Detect which cell encompasses the target text, then output its (X, Y) center coordinate. 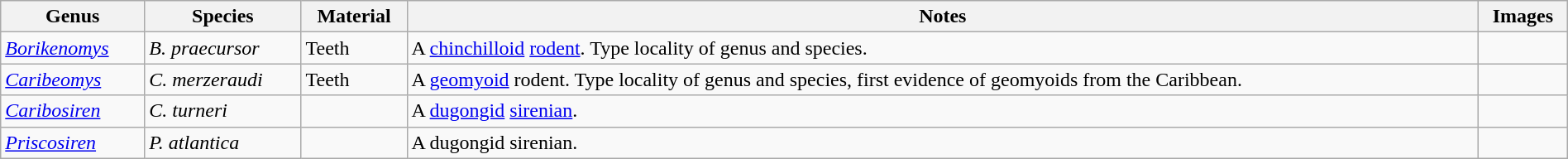
C. turneri (223, 111)
Images (1523, 17)
Caribosiren (73, 111)
C. merzeraudi (223, 79)
B. praecursor (223, 48)
Notes (943, 17)
Caribeomys (73, 79)
Borikenomys (73, 48)
A chinchilloid rodent. Type locality of genus and species. (943, 48)
Priscosiren (73, 142)
P. atlantica (223, 142)
Material (354, 17)
Genus (73, 17)
A geomyoid rodent. Type locality of genus and species, first evidence of geomyoids from the Caribbean. (943, 79)
Species (223, 17)
